For the text-containing cell, return its midpoint in (X, Y) coordinate format. 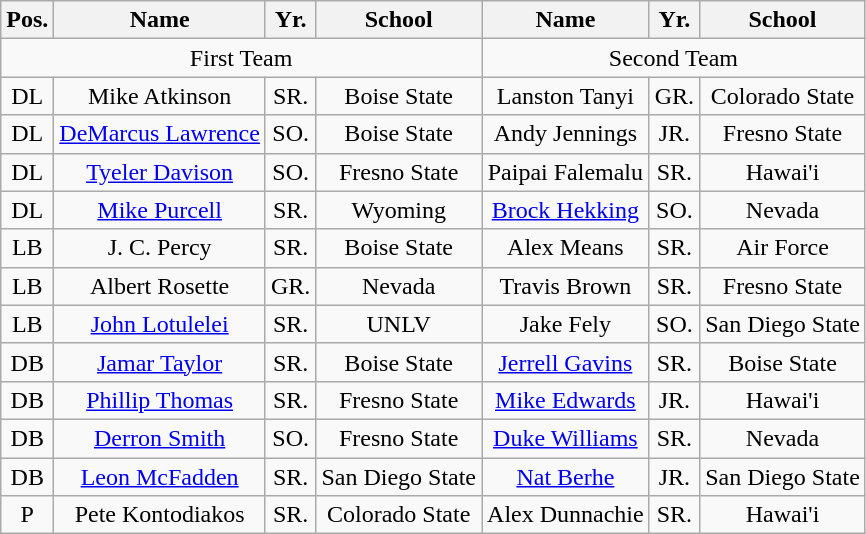
Alex Means (566, 248)
Brock Hekking (566, 210)
John Lotulelei (160, 324)
Nat Berhe (566, 477)
UNLV (399, 324)
Jake Fely (566, 324)
P (28, 515)
Alex Dunnachie (566, 515)
Jamar Taylor (160, 362)
Pos. (28, 20)
Second Team (674, 58)
DeMarcus Lawrence (160, 134)
Albert Rosette (160, 286)
Air Force (783, 248)
Paipai Falemalu (566, 172)
Travis Brown (566, 286)
J. C. Percy (160, 248)
Derron Smith (160, 438)
Jerrell Gavins (566, 362)
Lanston Tanyi (566, 96)
Andy Jennings (566, 134)
Phillip Thomas (160, 400)
First Team (242, 58)
Tyeler Davison (160, 172)
Mike Atkinson (160, 96)
Duke Williams (566, 438)
Mike Purcell (160, 210)
Leon McFadden (160, 477)
Pete Kontodiakos (160, 515)
Mike Edwards (566, 400)
Wyoming (399, 210)
